Scan for the cell matching the given text and deliver its (X, Y) coordinate at center. 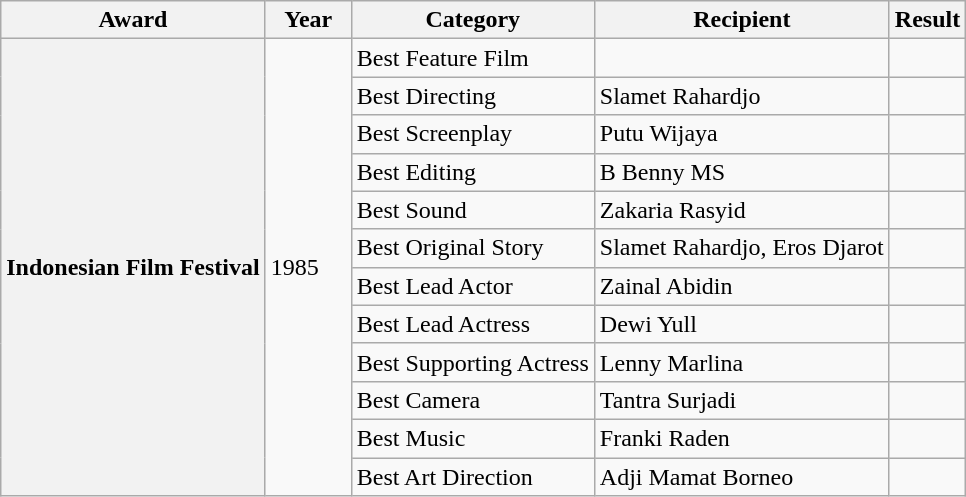
Zainal Abidin (742, 286)
Best Editing (472, 172)
Best Supporting Actress (472, 362)
Putu Wijaya (742, 134)
Category (472, 20)
Best Screenplay (472, 134)
B Benny MS (742, 172)
Indonesian Film Festival (133, 268)
Best Sound (472, 210)
Tantra Surjadi (742, 400)
Adji Mamat Borneo (742, 477)
Best Lead Actress (472, 324)
Zakaria Rasyid (742, 210)
Best Camera (472, 400)
Year (308, 20)
Result (927, 20)
Recipient (742, 20)
1985 (308, 268)
Best Art Direction (472, 477)
Best Music (472, 438)
Best Feature Film (472, 58)
Dewi Yull (742, 324)
Franki Raden (742, 438)
Award (133, 20)
Lenny Marlina (742, 362)
Slamet Rahardjo (742, 96)
Best Original Story (472, 248)
Slamet Rahardjo, Eros Djarot (742, 248)
Best Directing (472, 96)
Best Lead Actor (472, 286)
